From the cell containing the given text, extract its center point as (X, Y) coordinate. 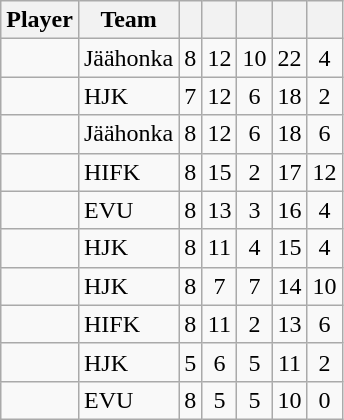
16 (290, 210)
Team (128, 20)
14 (290, 286)
17 (290, 172)
Player (40, 20)
3 (254, 210)
0 (324, 400)
22 (290, 58)
